Locate the cell with the specified text and output its (x, y) center coordinate. 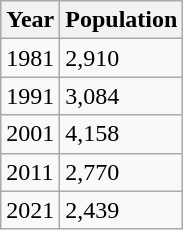
Population (122, 20)
2011 (30, 172)
2001 (30, 134)
2,910 (122, 58)
1991 (30, 96)
Year (30, 20)
2,770 (122, 172)
1981 (30, 58)
2,439 (122, 210)
2021 (30, 210)
4,158 (122, 134)
3,084 (122, 96)
